Return the (X, Y) coordinate for the center point of the cell that contains the specified text.  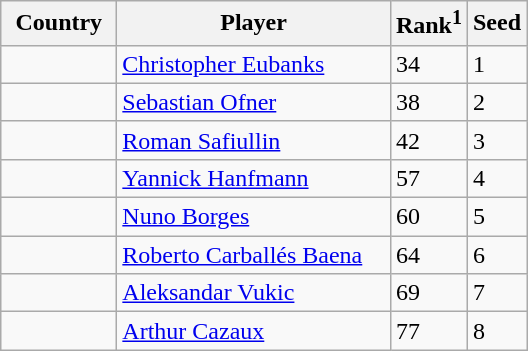
Rank1 (428, 24)
Country (59, 24)
Sebastian Ofner (254, 102)
Roman Safiullin (254, 140)
34 (428, 64)
Aleksandar Vukic (254, 293)
Seed (496, 24)
77 (428, 331)
Player (254, 24)
Arthur Cazaux (254, 331)
Nuno Borges (254, 217)
3 (496, 140)
5 (496, 217)
Yannick Hanfmann (254, 178)
1 (496, 64)
2 (496, 102)
69 (428, 293)
38 (428, 102)
8 (496, 331)
6 (496, 255)
4 (496, 178)
57 (428, 178)
64 (428, 255)
42 (428, 140)
60 (428, 217)
Christopher Eubanks (254, 64)
7 (496, 293)
Roberto Carballés Baena (254, 255)
